Scan for the cell matching the given text and deliver its [x, y] coordinate at center. 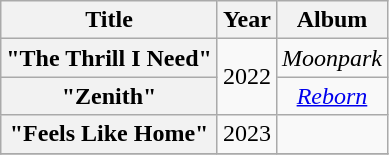
"The Thrill I Need" [110, 58]
Year [246, 20]
Title [110, 20]
Reborn [332, 96]
Moonpark [332, 58]
"Feels Like Home" [110, 134]
"Zenith" [110, 96]
2023 [246, 134]
2022 [246, 77]
Album [332, 20]
